From the cell containing the given text, extract its center point as (x, y) coordinate. 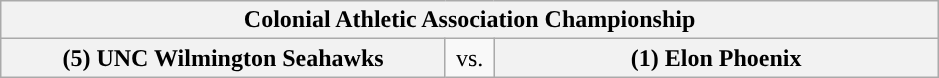
vs. (470, 58)
(5) UNC Wilmington Seahawks (224, 58)
Colonial Athletic Association Championship (470, 20)
(1) Elon Phoenix (716, 58)
